Find where the given text appears and provide that cell's center as [x, y] coordinate. 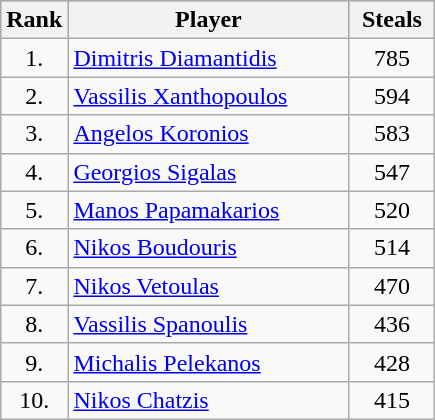
514 [392, 248]
Dimitris Diamantidis [208, 58]
3. [34, 134]
5. [34, 210]
547 [392, 172]
428 [392, 362]
Rank [34, 20]
Manos Papamakarios [208, 210]
785 [392, 58]
8. [34, 324]
Nikos Vetoulas [208, 286]
4. [34, 172]
6. [34, 248]
2. [34, 96]
Vassilis Spanoulis [208, 324]
10. [34, 400]
7. [34, 286]
1. [34, 58]
Steals [392, 20]
Angelos Koronios [208, 134]
9. [34, 362]
436 [392, 324]
Vassilis Xanthopoulos [208, 96]
Nikos Chatzis [208, 400]
583 [392, 134]
Georgios Sigalas [208, 172]
470 [392, 286]
594 [392, 96]
520 [392, 210]
415 [392, 400]
Nikos Boudouris [208, 248]
Michalis Pelekanos [208, 362]
Player [208, 20]
